Detect which cell encompasses the target text, then output its [x, y] center coordinate. 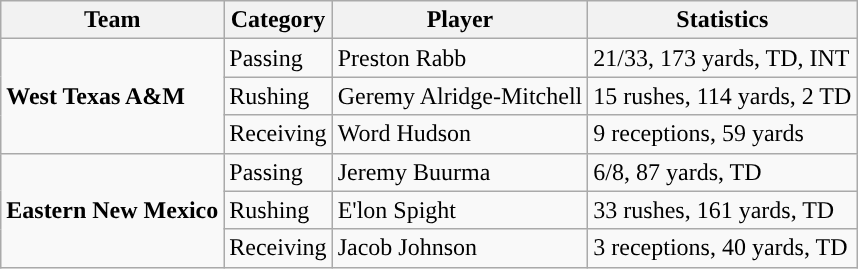
Statistics [722, 20]
Player [460, 20]
9 receptions, 59 yards [722, 134]
E'lon Spight [460, 210]
Geremy Alridge-Mitchell [460, 96]
3 receptions, 40 yards, TD [722, 248]
Category [278, 20]
Word Hudson [460, 134]
15 rushes, 114 yards, 2 TD [722, 96]
Eastern New Mexico [112, 210]
33 rushes, 161 yards, TD [722, 210]
Team [112, 20]
West Texas A&M [112, 96]
21/33, 173 yards, TD, INT [722, 58]
Preston Rabb [460, 58]
6/8, 87 yards, TD [722, 172]
Jacob Johnson [460, 248]
Jeremy Buurma [460, 172]
